For the text-containing cell, return its midpoint in (x, y) coordinate format. 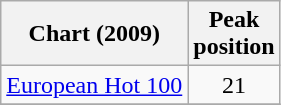
European Hot 100 (94, 85)
Chart (2009) (94, 34)
Peakposition (234, 34)
21 (234, 85)
